Detect which cell encompasses the target text, then output its (x, y) center coordinate. 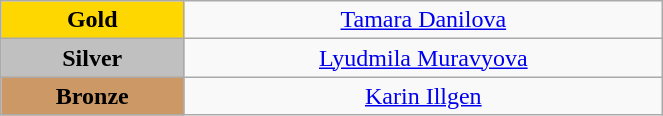
Silver (92, 58)
Gold (92, 20)
Bronze (92, 96)
Lyudmila Muravyova (424, 58)
Karin Illgen (424, 96)
Tamara Danilova (424, 20)
